Find where the given text appears and provide that cell's center as [x, y] coordinate. 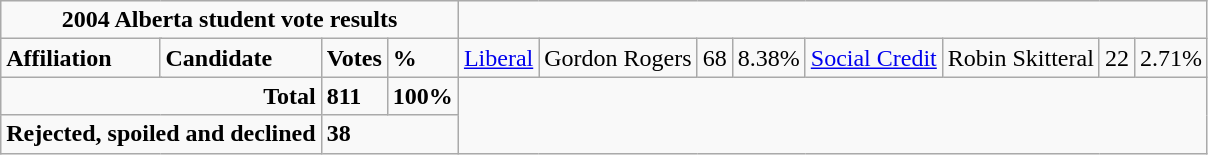
22 [1116, 58]
Gordon Rogers [618, 58]
Liberal [498, 58]
38 [390, 134]
2004 Alberta student vote results [230, 20]
Rejected, spoiled and declined [161, 134]
100% [422, 96]
Total [161, 96]
Candidate [240, 58]
2.71% [1170, 58]
Votes [354, 58]
% [422, 58]
68 [714, 58]
Social Credit [874, 58]
Robin Skitteral [1020, 58]
8.38% [768, 58]
811 [354, 96]
Affiliation [80, 58]
